Search for the cell housing the specified text and yield its (X, Y) center coordinate. 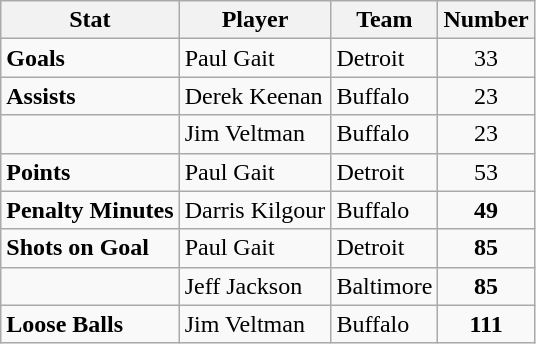
Team (384, 20)
Shots on Goal (90, 248)
Goals (90, 58)
Darris Kilgour (255, 210)
Points (90, 172)
53 (486, 172)
Stat (90, 20)
Jeff Jackson (255, 286)
Number (486, 20)
Baltimore (384, 286)
Player (255, 20)
Penalty Minutes (90, 210)
Loose Balls (90, 324)
33 (486, 58)
111 (486, 324)
49 (486, 210)
Derek Keenan (255, 96)
Assists (90, 96)
